Find where the given text appears and provide that cell's center as [X, Y] coordinate. 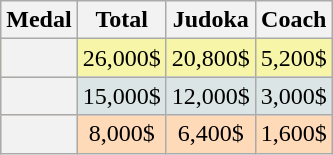
15,000$ [122, 96]
Total [122, 20]
26,000$ [122, 58]
3,000$ [294, 96]
6,400$ [210, 134]
20,800$ [210, 58]
Coach [294, 20]
Judoka [210, 20]
1,600$ [294, 134]
8,000$ [122, 134]
5,200$ [294, 58]
12,000$ [210, 96]
Medal [39, 20]
